Extract the [x, y] coordinate from the center of the cell holding the provided text.  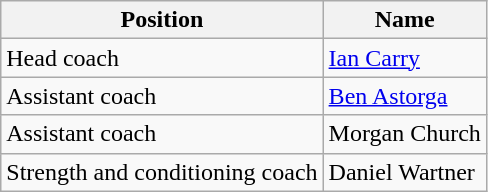
Morgan Church [404, 134]
Ian Carry [404, 58]
Name [404, 20]
Daniel Wartner [404, 172]
Position [162, 20]
Head coach [162, 58]
Strength and conditioning coach [162, 172]
Ben Astorga [404, 96]
